Pinpoint the cell where the given text exists, returning its [x, y] midpoint coordinate. 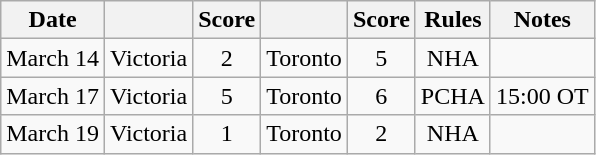
Notes [542, 20]
Date [53, 20]
15:00 OT [542, 96]
March 19 [53, 134]
March 17 [53, 96]
Rules [452, 20]
PCHA [452, 96]
6 [381, 96]
March 14 [53, 58]
1 [227, 134]
